Pinpoint the cell where the given text exists, returning its (x, y) midpoint coordinate. 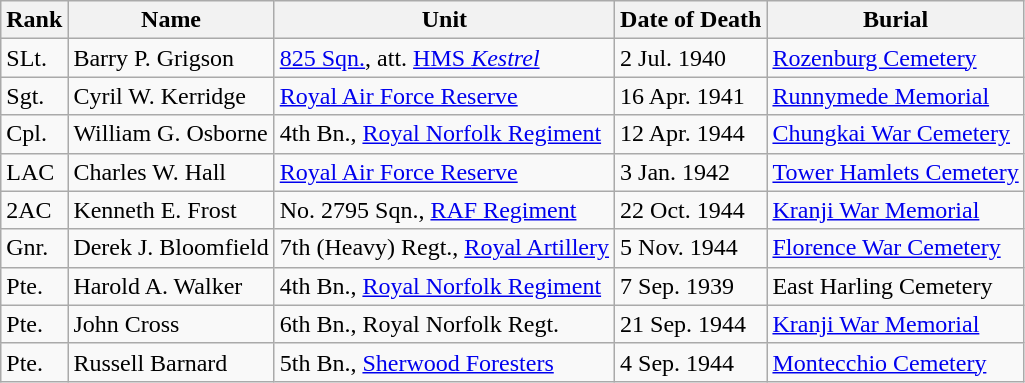
Sgt. (34, 96)
John Cross (171, 324)
SLt. (34, 58)
5th Bn., Sherwood Foresters (444, 362)
Burial (896, 20)
Cyril W. Kerridge (171, 96)
Chungkai War Cemetery (896, 134)
Unit (444, 20)
Russell Barnard (171, 362)
William G. Osborne (171, 134)
3 Jan. 1942 (691, 172)
Barry P. Grigson (171, 58)
Derek J. Bloomfield (171, 248)
LAC (34, 172)
Tower Hamlets Cemetery (896, 172)
No. 2795 Sqn., RAF Regiment (444, 210)
Harold A. Walker (171, 286)
825 Sqn., att. HMS Kestrel (444, 58)
Cpl. (34, 134)
21 Sep. 1944 (691, 324)
6th Bn., Royal Norfolk Regt. (444, 324)
Date of Death (691, 20)
Montecchio Cemetery (896, 362)
22 Oct. 1944 (691, 210)
12 Apr. 1944 (691, 134)
16 Apr. 1941 (691, 96)
Rozenburg Cemetery (896, 58)
Florence War Cemetery (896, 248)
2AC (34, 210)
2 Jul. 1940 (691, 58)
4 Sep. 1944 (691, 362)
7th (Heavy) Regt., Royal Artillery (444, 248)
7 Sep. 1939 (691, 286)
Name (171, 20)
East Harling Cemetery (896, 286)
Kenneth E. Frost (171, 210)
5 Nov. 1944 (691, 248)
Gnr. (34, 248)
Charles W. Hall (171, 172)
Rank (34, 20)
Runnymede Memorial (896, 96)
